For the text-containing cell, return its midpoint in (X, Y) coordinate format. 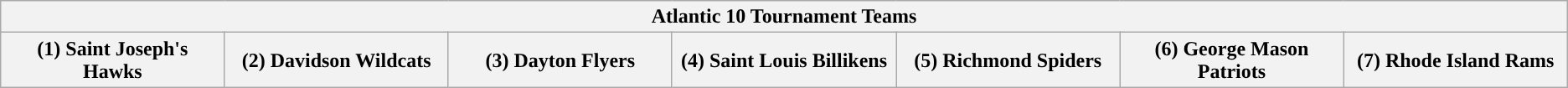
Atlantic 10 Tournament Teams (784, 17)
(3) Dayton Flyers (560, 60)
(4) Saint Louis Billikens (784, 60)
(6) George Mason Patriots (1231, 60)
(1) Saint Joseph's Hawks (112, 60)
(2) Davidson Wildcats (337, 60)
(7) Rhode Island Rams (1456, 60)
(5) Richmond Spiders (1008, 60)
